For the text-containing cell, return its midpoint in [x, y] coordinate format. 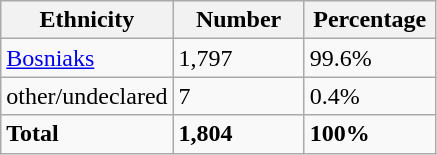
1,804 [238, 134]
other/undeclared [87, 96]
Number [238, 20]
0.4% [370, 96]
1,797 [238, 58]
Ethnicity [87, 20]
99.6% [370, 58]
100% [370, 134]
Percentage [370, 20]
Bosniaks [87, 58]
Total [87, 134]
7 [238, 96]
